Identify which cell holds the provided text, then report its [X, Y] central coordinate. 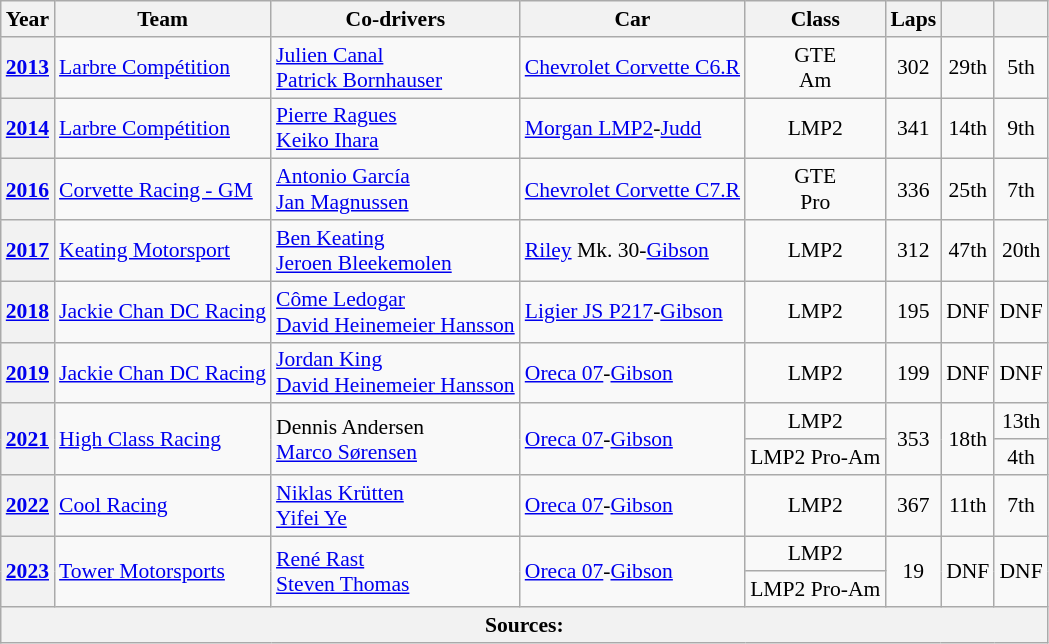
353 [913, 440]
Dennis Andersen Marco Sørensen [396, 440]
13th [1020, 422]
2022 [28, 506]
Ligier JS P217-Gibson [632, 312]
2019 [28, 372]
Laps [913, 19]
199 [913, 372]
Tower Motorsports [162, 572]
25th [968, 190]
Morgan LMP2-Judd [632, 128]
Keating Motorsport [162, 250]
GTEAm [815, 68]
Riley Mk. 30-Gibson [632, 250]
5th [1020, 68]
2014 [28, 128]
Côme Ledogar David Heinemeier Hansson [396, 312]
GTEPro [815, 190]
Team [162, 19]
2023 [28, 572]
29th [968, 68]
Niklas Krütten Yifei Ye [396, 506]
Sources: [524, 625]
René Rast Steven Thomas [396, 572]
47th [968, 250]
2017 [28, 250]
Chevrolet Corvette C6.R [632, 68]
312 [913, 250]
High Class Racing [162, 440]
Year [28, 19]
341 [913, 128]
18th [968, 440]
2016 [28, 190]
Pierre Ragues Keiko Ihara [396, 128]
336 [913, 190]
11th [968, 506]
19 [913, 572]
302 [913, 68]
Corvette Racing - GM [162, 190]
Co-drivers [396, 19]
Julien Canal Patrick Bornhauser [396, 68]
Class [815, 19]
2021 [28, 440]
2018 [28, 312]
20th [1020, 250]
14th [968, 128]
2013 [28, 68]
Jordan King David Heinemeier Hansson [396, 372]
195 [913, 312]
Cool Racing [162, 506]
367 [913, 506]
Car [632, 19]
4th [1020, 457]
Chevrolet Corvette C7.R [632, 190]
9th [1020, 128]
Ben Keating Jeroen Bleekemolen [396, 250]
Antonio García Jan Magnussen [396, 190]
